Capture the cell that displays the provided text and extract its (x, y) central coordinate. 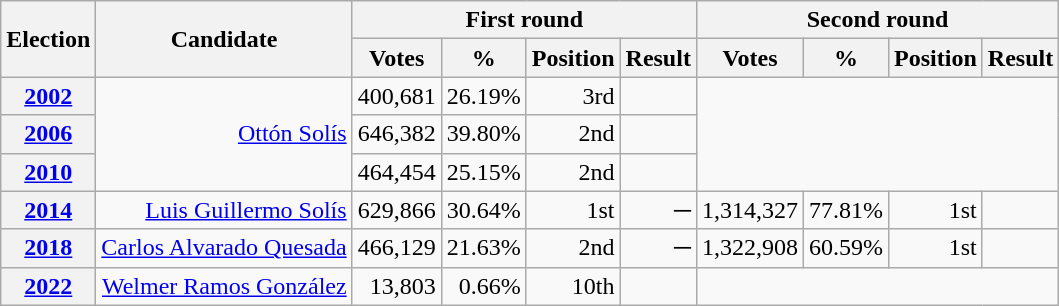
39.80% (484, 134)
30.64% (484, 210)
2018 (48, 248)
400,681 (396, 96)
3rd (573, 96)
13,803 (396, 286)
2002 (48, 96)
2010 (48, 172)
First round (524, 20)
Luis Guillermo Solís (224, 210)
466,129 (396, 248)
646,382 (396, 134)
Welmer Ramos González (224, 286)
464,454 (396, 172)
0.66% (484, 286)
2014 (48, 210)
629,866 (396, 210)
77.81% (846, 210)
26.19% (484, 96)
Second round (877, 20)
2022 (48, 286)
Ottón Solís (224, 134)
1,322,908 (750, 248)
1,314,327 (750, 210)
Carlos Alvarado Quesada (224, 248)
21.63% (484, 248)
Election (48, 39)
2006 (48, 134)
Candidate (224, 39)
60.59% (846, 248)
25.15% (484, 172)
10th (573, 286)
